Extract the [X, Y] coordinate from the center of the cell holding the provided text.  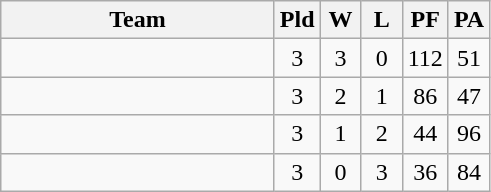
W [340, 20]
84 [468, 172]
L [382, 20]
36 [425, 172]
Pld [297, 20]
PF [425, 20]
96 [468, 134]
Team [138, 20]
112 [425, 58]
47 [468, 96]
44 [425, 134]
51 [468, 58]
PA [468, 20]
86 [425, 96]
